Detect which cell encompasses the target text, then output its (x, y) center coordinate. 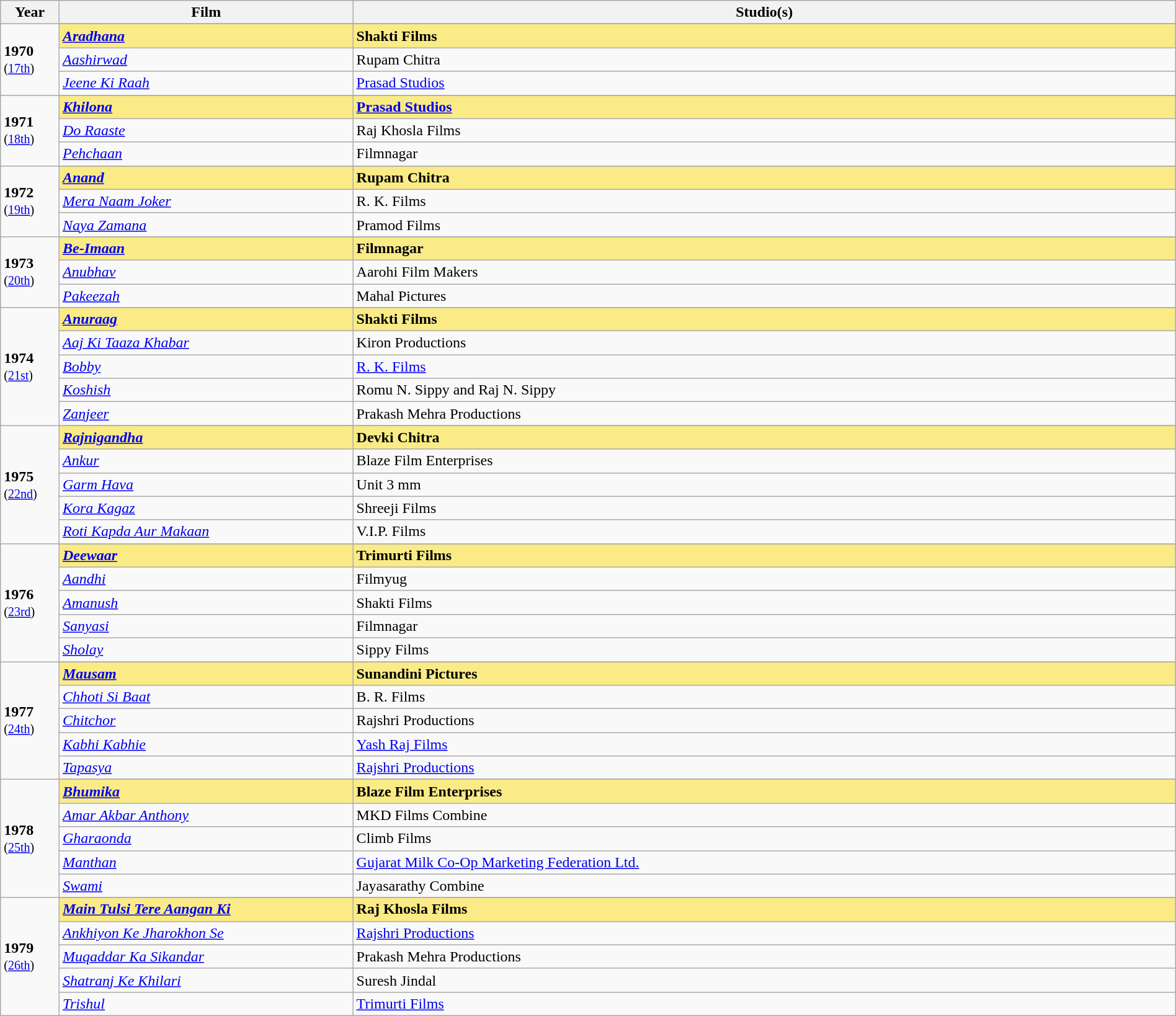
Mausam (206, 673)
Shreeji Films (764, 508)
1971(18th) (30, 130)
1975(22nd) (30, 484)
Studio(s) (764, 12)
Pakeezah (206, 296)
Jayasarathy Combine (764, 886)
Be-Imaan (206, 248)
Gujarat Milk Co-Op Marketing Federation Ltd. (764, 862)
Mahal Pictures (764, 296)
Kabhi Kabhie (206, 744)
Devki Chitra (764, 437)
1970(17th) (30, 60)
Pramod Films (764, 225)
Climb Films (764, 839)
Bobby (206, 367)
Khilona (206, 107)
Anuraag (206, 319)
Shatranj Ke Khilari (206, 980)
Roti Kapda Aur Makaan (206, 532)
Sippy Films (764, 649)
1972(19th) (30, 201)
Tapasya (206, 768)
1977(24th) (30, 720)
Kora Kagaz (206, 508)
Koshish (206, 390)
Sanyasi (206, 626)
Deewaar (206, 555)
Trishul (206, 1004)
Zanjeer (206, 414)
Year (30, 12)
Main Tulsi Tere Aangan Ki (206, 909)
Aarohi Film Makers (764, 272)
Aradhana (206, 36)
Anand (206, 177)
Yash Raj Films (764, 744)
1973(20th) (30, 272)
Film (206, 12)
Suresh Jindal (764, 980)
Pehchaan (206, 154)
Ankur (206, 461)
Naya Zamana (206, 225)
Filmyug (764, 579)
1979(26th) (30, 956)
Amar Akbar Anthony (206, 815)
Aandhi (206, 579)
Mera Naam Joker (206, 201)
Chitchor (206, 721)
Unit 3 mm (764, 484)
Aaj Ki Taaza Khabar (206, 343)
Aashirwad (206, 60)
Rajnigandha (206, 437)
Jeene Ki Raah (206, 83)
B. R. Films (764, 697)
Bhumika (206, 791)
Sholay (206, 649)
Manthan (206, 862)
1974(21st) (30, 367)
Kiron Productions (764, 343)
Do Raaste (206, 130)
1978(25th) (30, 839)
Garm Hava (206, 484)
Sunandini Pictures (764, 673)
Amanush (206, 602)
Chhoti Si Baat (206, 697)
V.I.P. Films (764, 532)
Anubhav (206, 272)
Gharaonda (206, 839)
Romu N. Sippy and Raj N. Sippy (764, 390)
MKD Films Combine (764, 815)
Ankhiyon Ke Jharokhon Se (206, 933)
Muqaddar Ka Sikandar (206, 956)
1976(23rd) (30, 602)
Swami (206, 886)
